Scan for the cell matching the given text and deliver its [X, Y] coordinate at center. 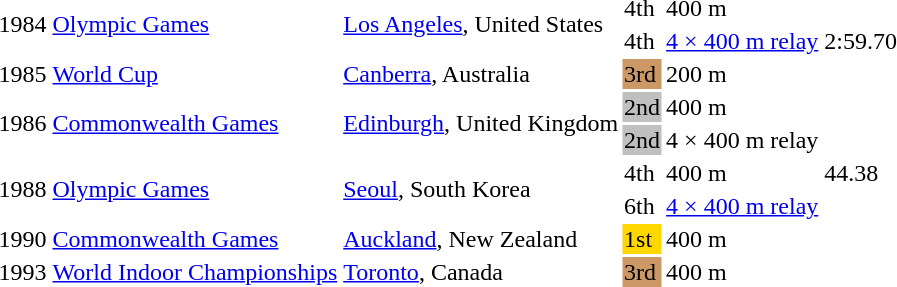
World Cup [195, 74]
6th [642, 206]
1st [642, 239]
Canberra, Australia [481, 74]
World Indoor Championships [195, 272]
Seoul, South Korea [481, 190]
Toronto, Canada [481, 272]
Olympic Games [195, 190]
200 m [742, 74]
Auckland, New Zealand [481, 239]
Edinburgh, United Kingdom [481, 124]
